Output the [x, y] coordinate of the center of the cell containing the given text.  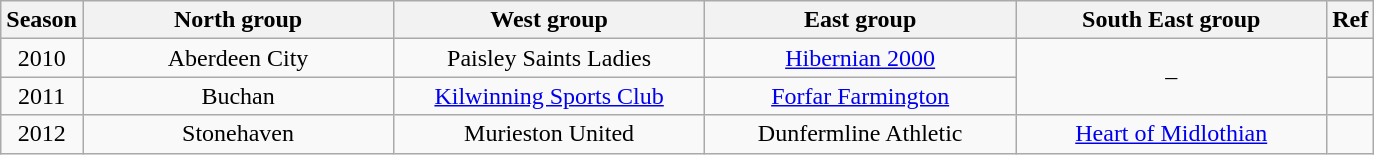
Forfar Farmington [860, 96]
East group [860, 20]
2011 [42, 96]
Paisley Saints Ladies [550, 58]
Heart of Midlothian [1172, 134]
– [1172, 77]
Dunfermline Athletic [860, 134]
Buchan [238, 96]
North group [238, 20]
West group [550, 20]
2010 [42, 58]
2012 [42, 134]
South East group [1172, 20]
Murieston United [550, 134]
Stonehaven [238, 134]
Ref [1350, 20]
Kilwinning Sports Club [550, 96]
Hibernian 2000 [860, 58]
Season [42, 20]
Aberdeen City [238, 58]
